For the text-containing cell, return its midpoint in [x, y] coordinate format. 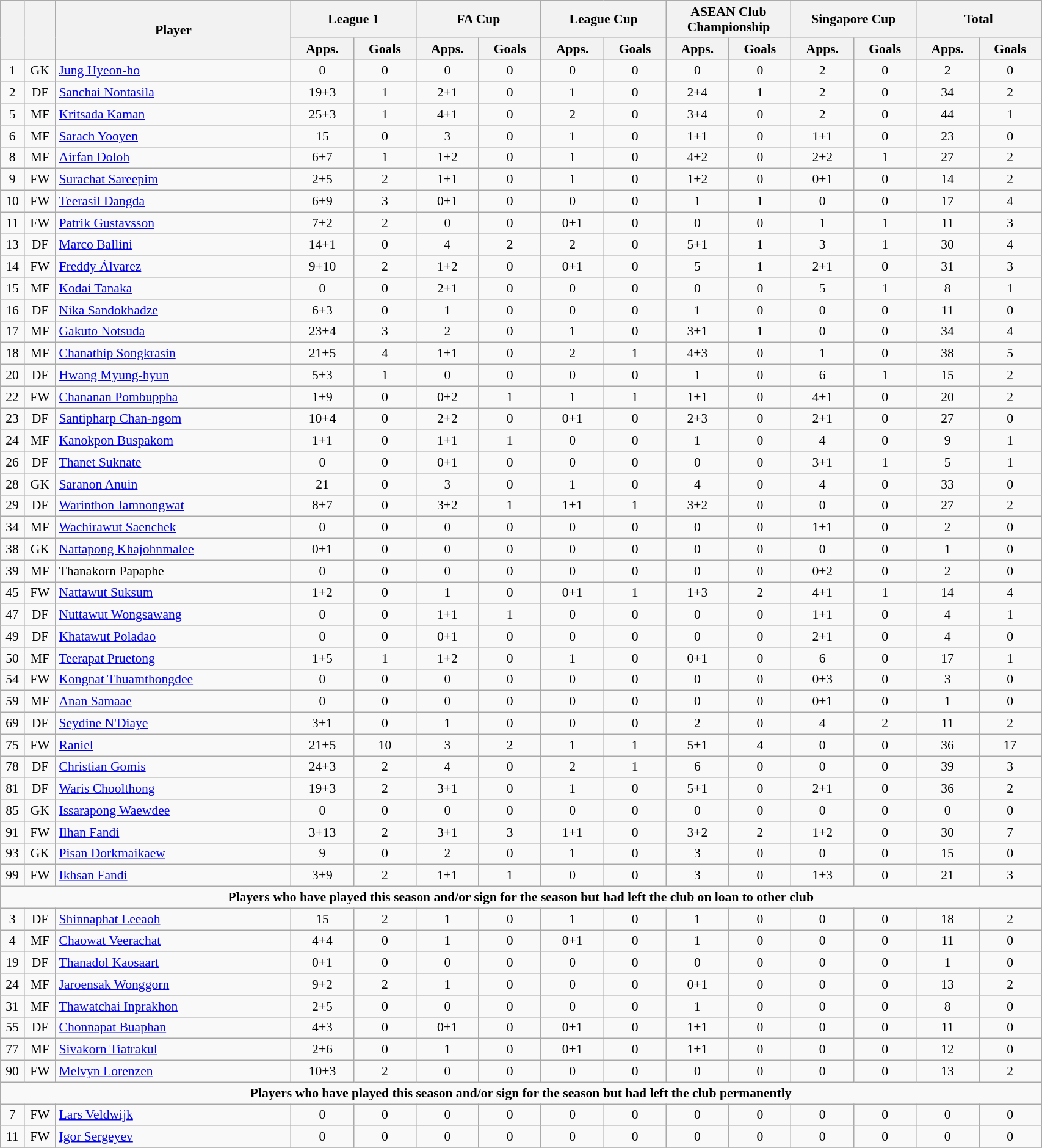
45 [12, 593]
Waris Choolthong [173, 789]
81 [12, 789]
Kanokpon Buspakom [173, 441]
23+4 [322, 332]
Shinnaphat Leeaoh [173, 919]
7+2 [322, 223]
2+6 [322, 1050]
78 [12, 767]
Gakuto Notsuda [173, 332]
Raniel [173, 745]
33 [947, 484]
Wachirawut Saenchek [173, 528]
3+9 [322, 876]
Sivakorn Tiatrakul [173, 1050]
6+7 [322, 158]
44 [947, 114]
Igor Sergeyev [173, 1137]
0+3 [823, 680]
Airfan Doloh [173, 158]
Total [979, 20]
99 [12, 876]
Thawatchai Inprakhon [173, 1006]
Marco Ballini [173, 245]
Christian Gomis [173, 767]
10+3 [322, 1072]
6+9 [322, 202]
4+4 [322, 941]
Chonnapat Buaphan [173, 1028]
77 [12, 1050]
2+4 [697, 93]
55 [12, 1028]
Nika Sandokhadze [173, 310]
Surachat Sareepim [173, 180]
Anan Samaae [173, 702]
1+9 [322, 397]
22 [12, 397]
Seydine N'Diaye [173, 724]
Thanakorn Papaphe [173, 571]
League 1 [354, 20]
49 [12, 636]
69 [12, 724]
2+3 [697, 419]
9+2 [322, 984]
Player [173, 31]
Melvyn Lorenzen [173, 1072]
Sanchai Nontasila [173, 93]
75 [12, 745]
6+3 [322, 310]
Ilhan Fandi [173, 832]
Freddy Álvarez [173, 267]
12 [947, 1050]
Chanathip Songkrasin [173, 354]
Warinthon Jamnongwat [173, 506]
26 [12, 462]
Players who have played this season and/or sign for the season but had left the club permanently [521, 1093]
19 [12, 963]
Patrik Gustavsson [173, 223]
Kritsada Kaman [173, 114]
90 [12, 1072]
Santipharp Chan-ngom [173, 419]
Thanadol Kaosaart [173, 963]
Chananan Pombuppha [173, 397]
Nuttawut Wongsawang [173, 615]
Saranon Anuin [173, 484]
Nattapong Khajohnmalee [173, 550]
Nattawut Suksum [173, 593]
3+4 [697, 114]
ASEAN Club Championship [729, 20]
16 [12, 310]
29 [12, 506]
91 [12, 832]
Pisan Dorkmaikaew [173, 854]
Ikhsan Fandi [173, 876]
Khatawut Poladao [173, 636]
50 [12, 658]
5+3 [322, 376]
47 [12, 615]
Lars Veldwijk [173, 1115]
Players who have played this season and/or sign for the season but had left the club on loan to other club [521, 898]
Kongnat Thuamthongdee [173, 680]
Kodai Tanaka [173, 288]
Teerasil Dangda [173, 202]
3+13 [322, 832]
Issarapong Waewdee [173, 810]
Singapore Cup [853, 20]
Teerapat Pruetong [173, 658]
28 [12, 484]
Thanet Suknate [173, 462]
24+3 [322, 767]
Sarach Yooyen [173, 136]
Jung Hyeon-ho [173, 71]
Chaowat Veerachat [173, 941]
League Cup [603, 20]
85 [12, 810]
FA Cup [479, 20]
Jaroensak Wonggorn [173, 984]
1+5 [322, 658]
10+4 [322, 419]
93 [12, 854]
59 [12, 702]
8+7 [322, 506]
14+1 [322, 245]
25+3 [322, 114]
4+2 [697, 158]
Hwang Myung-hyun [173, 376]
9+10 [322, 267]
54 [12, 680]
